From the cell containing the given text, extract its center point as [X, Y] coordinate. 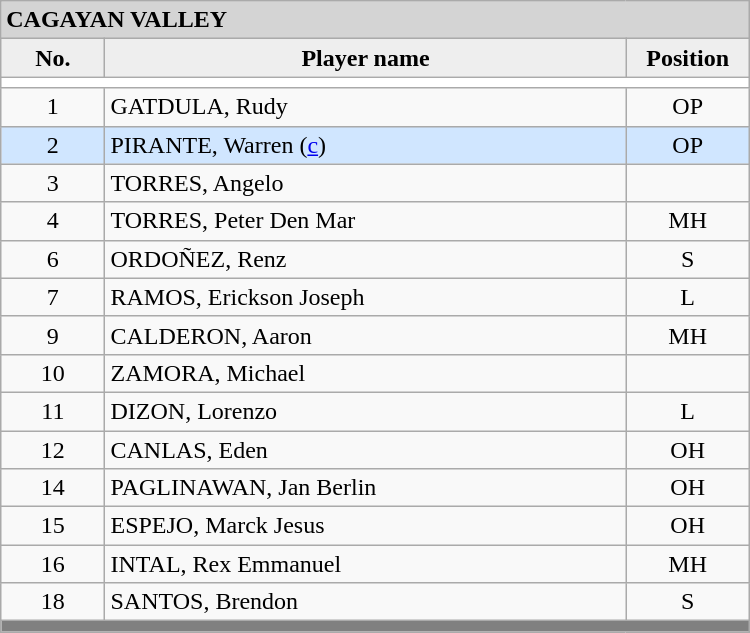
10 [53, 373]
15 [53, 526]
PAGLINAWAN, Jan Berlin [366, 488]
14 [53, 488]
12 [53, 449]
CAGAYAN VALLEY [375, 20]
2 [53, 145]
INTAL, Rex Emmanuel [366, 564]
PIRANTE, Warren (c) [366, 145]
ZAMORA, Michael [366, 373]
Player name [366, 58]
6 [53, 259]
16 [53, 564]
GATDULA, Rudy [366, 107]
9 [53, 335]
3 [53, 183]
CANLAS, Eden [366, 449]
RAMOS, Erickson Joseph [366, 297]
SANTOS, Brendon [366, 602]
DIZON, Lorenzo [366, 411]
1 [53, 107]
ESPEJO, Marck Jesus [366, 526]
18 [53, 602]
4 [53, 221]
7 [53, 297]
11 [53, 411]
CALDERON, Aaron [366, 335]
TORRES, Angelo [366, 183]
Position [688, 58]
No. [53, 58]
TORRES, Peter Den Mar [366, 221]
ORDOÑEZ, Renz [366, 259]
